Find where the given text appears and provide that cell's center as (x, y) coordinate. 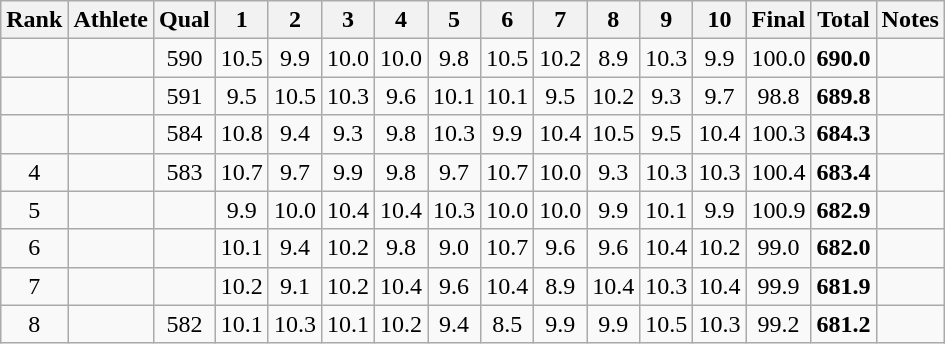
100.4 (778, 172)
683.4 (844, 172)
8.5 (508, 324)
Total (844, 20)
Final (778, 20)
99.0 (778, 248)
681.9 (844, 286)
9.1 (294, 286)
584 (185, 134)
1 (242, 20)
590 (185, 58)
3 (348, 20)
582 (185, 324)
Qual (185, 20)
98.8 (778, 96)
99.2 (778, 324)
583 (185, 172)
Athlete (111, 20)
9.0 (454, 248)
681.2 (844, 324)
9 (666, 20)
2 (294, 20)
10 (720, 20)
100.9 (778, 210)
591 (185, 96)
100.3 (778, 134)
690.0 (844, 58)
99.9 (778, 286)
10.8 (242, 134)
Notes (910, 20)
Rank (34, 20)
100.0 (778, 58)
689.8 (844, 96)
682.0 (844, 248)
682.9 (844, 210)
684.3 (844, 134)
